Capture the cell that displays the provided text and extract its (x, y) central coordinate. 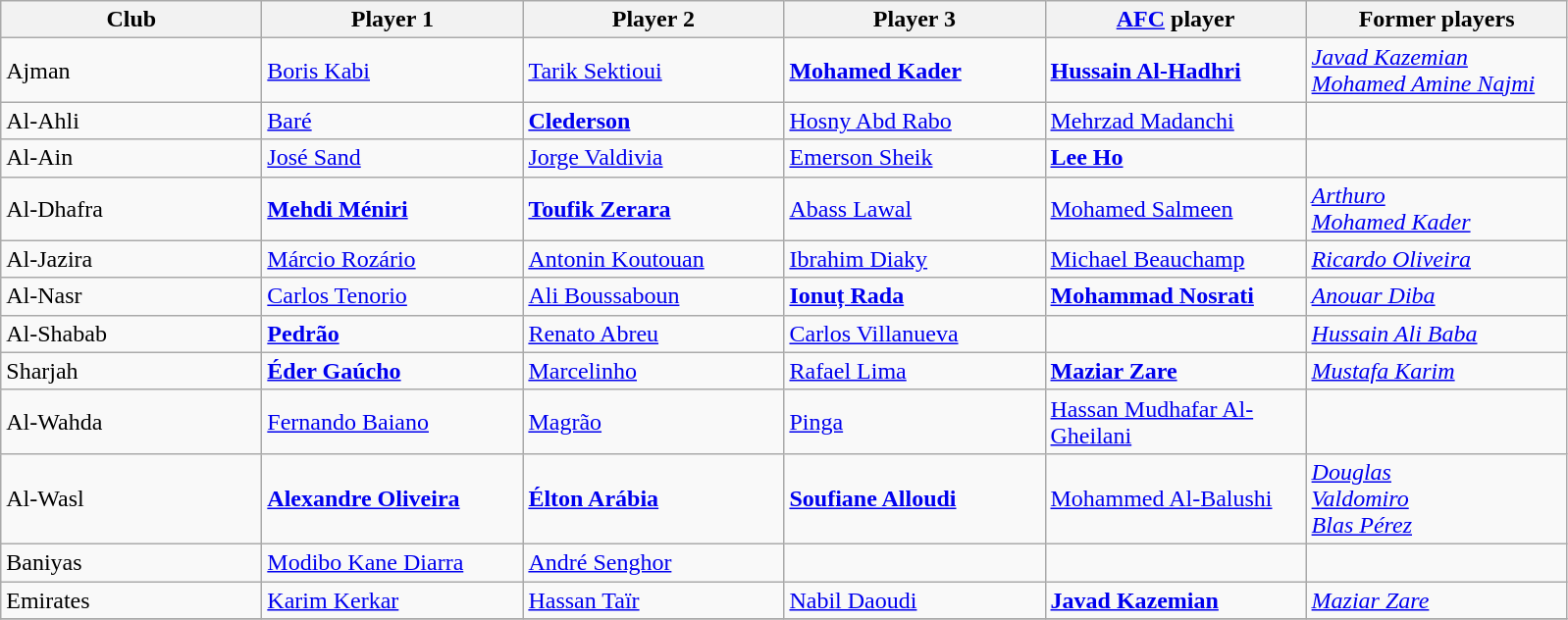
Baré (392, 121)
Al-Shabab (131, 334)
Soufiane Alloudi (915, 498)
Magrão (653, 422)
Ali Boussaboun (653, 296)
Fernando Baiano (392, 422)
Mohammed Al-Balushi (1176, 498)
Ionuț Rada (915, 296)
Tarik Sektioui (653, 71)
Al-Nasr (131, 296)
André Senghor (653, 562)
Club (131, 20)
Arthuro Mohamed Kader (1437, 208)
Lee Ho (1176, 158)
Hassan Taïr (653, 599)
Mehrzad Madanchi (1176, 121)
Alexandre Oliveira (392, 498)
Douglas Valdomiro Blas Pérez (1437, 498)
Rafael Lima (915, 371)
Mehdi Méniri (392, 208)
Al-Wahda (131, 422)
Toufik Zerara (653, 208)
Mustafa Karim (1437, 371)
Javad Kazemian (1176, 599)
Player 3 (915, 20)
Baniyas (131, 562)
Javad Kazemian Mohamed Amine Najmi (1437, 71)
Márcio Rozário (392, 259)
Éder Gaúcho (392, 371)
AFC player (1176, 20)
Al-Dhafra (131, 208)
Sharjah (131, 371)
Former players (1437, 20)
Pinga (915, 422)
Clederson (653, 121)
Boris Kabi (392, 71)
Ibrahim Diaky (915, 259)
Hassan Mudhafar Al-Gheilani (1176, 422)
Michael Beauchamp (1176, 259)
Antonin Koutouan (653, 259)
Nabil Daoudi (915, 599)
Hosny Abd Rabo (915, 121)
Emirates (131, 599)
Pedrão (392, 334)
Hussain Al-Hadhri (1176, 71)
Mohamed Salmeen (1176, 208)
Player 2 (653, 20)
Jorge Valdivia (653, 158)
Mohamed Kader (915, 71)
Player 1 (392, 20)
Al-Wasl (131, 498)
Emerson Sheik (915, 158)
José Sand (392, 158)
Anouar Diba (1437, 296)
Renato Abreu (653, 334)
Marcelinho (653, 371)
Carlos Villanueva (915, 334)
Ajman (131, 71)
Carlos Tenorio (392, 296)
Al-Jazira (131, 259)
Al-Ahli (131, 121)
Modibo Kane Diarra (392, 562)
Al-Ain (131, 158)
Ricardo Oliveira (1437, 259)
Karim Kerkar (392, 599)
Hussain Ali Baba (1437, 334)
Mohammad Nosrati (1176, 296)
Abass Lawal (915, 208)
Élton Arábia (653, 498)
